Extract the [X, Y] coordinate from the center of the cell holding the provided text.  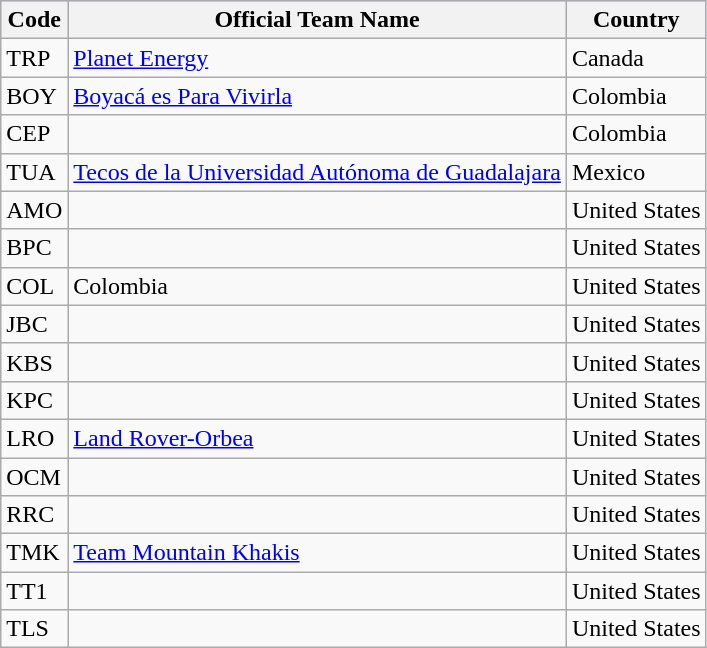
Canada [636, 58]
KBS [34, 362]
COL [34, 286]
TRP [34, 58]
TLS [34, 629]
KPC [34, 400]
BOY [34, 96]
OCM [34, 477]
LRO [34, 438]
Tecos de la Universidad Autónoma de Guadalajara [318, 172]
Country [636, 20]
BPC [34, 248]
Official Team Name [318, 20]
Planet Energy [318, 58]
Code [34, 20]
AMO [34, 210]
Team Mountain Khakis [318, 553]
JBC [34, 324]
Mexico [636, 172]
TT1 [34, 591]
TMK [34, 553]
Land Rover-Orbea [318, 438]
RRC [34, 515]
Boyacá es Para Vivirla [318, 96]
CEP [34, 134]
TUA [34, 172]
